Find where the given text appears and provide that cell's center as (x, y) coordinate. 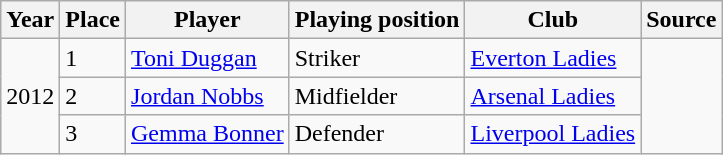
Defender (377, 134)
Everton Ladies (553, 58)
Striker (377, 58)
Source (682, 20)
Playing position (377, 20)
Jordan Nobbs (208, 96)
Year (30, 20)
2 (93, 96)
2012 (30, 96)
Liverpool Ladies (553, 134)
Club (553, 20)
Midfielder (377, 96)
Arsenal Ladies (553, 96)
Toni Duggan (208, 58)
Player (208, 20)
3 (93, 134)
Place (93, 20)
1 (93, 58)
Gemma Bonner (208, 134)
